Return [X, Y] of the center of cell containing provided text 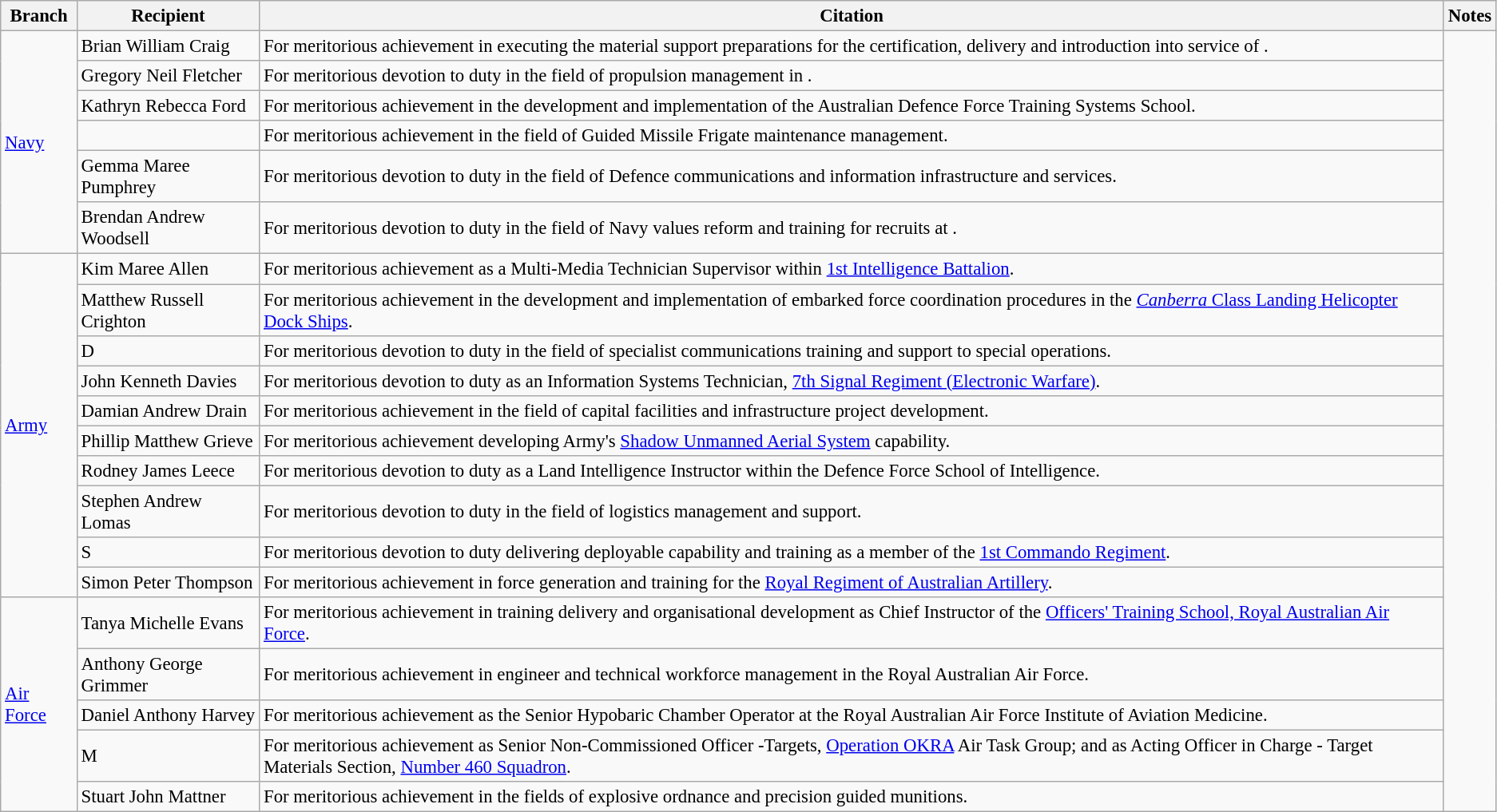
For meritorious achievement in the field of Guided Missile Frigate maintenance management. [852, 136]
John Kenneth Davies [168, 381]
Tanya Michelle Evans [168, 623]
Damian Andrew Drain [168, 410]
Simon Peter Thompson [168, 582]
M [168, 757]
For meritorious devotion to duty in the field of propulsion management in . [852, 76]
For meritorious achievement in the fields of explosive ordnance and precision guided munitions. [852, 797]
Branch [39, 16]
S [168, 553]
For meritorious devotion to duty as an Information Systems Technician, 7th Signal Regiment (Electronic Warfare). [852, 381]
Rodney James Leece [168, 471]
For meritorious achievement in executing the material support preparations for the certification, delivery and introduction into service of . [852, 46]
D [168, 351]
For meritorious achievement in engineer and technical workforce management in the Royal Australian Air Force. [852, 675]
Kim Maree Allen [168, 269]
Brian William Craig [168, 46]
Air Force [39, 704]
For meritorious achievement developing Army's Shadow Unmanned Aerial System capability. [852, 441]
Navy [39, 143]
For meritorious devotion to duty in the field of Defence communications and information infrastructure and services. [852, 177]
Brendan Andrew Woodsell [168, 228]
Gemma Maree Pumphrey [168, 177]
For meritorious devotion to duty as a Land Intelligence Instructor within the Defence Force School of Intelligence. [852, 471]
Kathryn Rebecca Ford [168, 106]
Stephen Andrew Lomas [168, 511]
Daniel Anthony Harvey [168, 715]
Notes [1470, 16]
For meritorious devotion to duty in the field of Navy values reform and training for recruits at . [852, 228]
Stuart John Mattner [168, 797]
Matthew Russell Crighton [168, 310]
For meritorious achievement as a Multi-Media Technician Supervisor within 1st Intelligence Battalion. [852, 269]
Phillip Matthew Grieve [168, 441]
For meritorious devotion to duty delivering deployable capability and training as a member of the 1st Commando Regiment. [852, 553]
Anthony George Grimmer [168, 675]
For meritorious devotion to duty in the field of specialist communications training and support to special operations. [852, 351]
For meritorious achievement in force generation and training for the Royal Regiment of Australian Artillery. [852, 582]
For meritorious achievement as the Senior Hypobaric Chamber Operator at the Royal Australian Air Force Institute of Aviation Medicine. [852, 715]
Citation [852, 16]
For meritorious achievement in the development and implementation of the Australian Defence Force Training Systems School. [852, 106]
For meritorious achievement in the field of capital facilities and infrastructure project development. [852, 410]
Army [39, 426]
Recipient [168, 16]
Gregory Neil Fletcher [168, 76]
For meritorious devotion to duty in the field of logistics management and support. [852, 511]
